Capture the cell that displays the provided text and extract its (x, y) central coordinate. 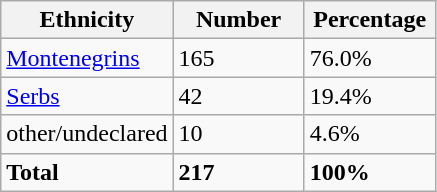
19.4% (370, 96)
Serbs (87, 96)
165 (238, 58)
42 (238, 96)
10 (238, 134)
other/undeclared (87, 134)
76.0% (370, 58)
100% (370, 172)
217 (238, 172)
Montenegrins (87, 58)
Percentage (370, 20)
4.6% (370, 134)
Total (87, 172)
Ethnicity (87, 20)
Number (238, 20)
